From the cell containing the given text, extract its center point as [x, y] coordinate. 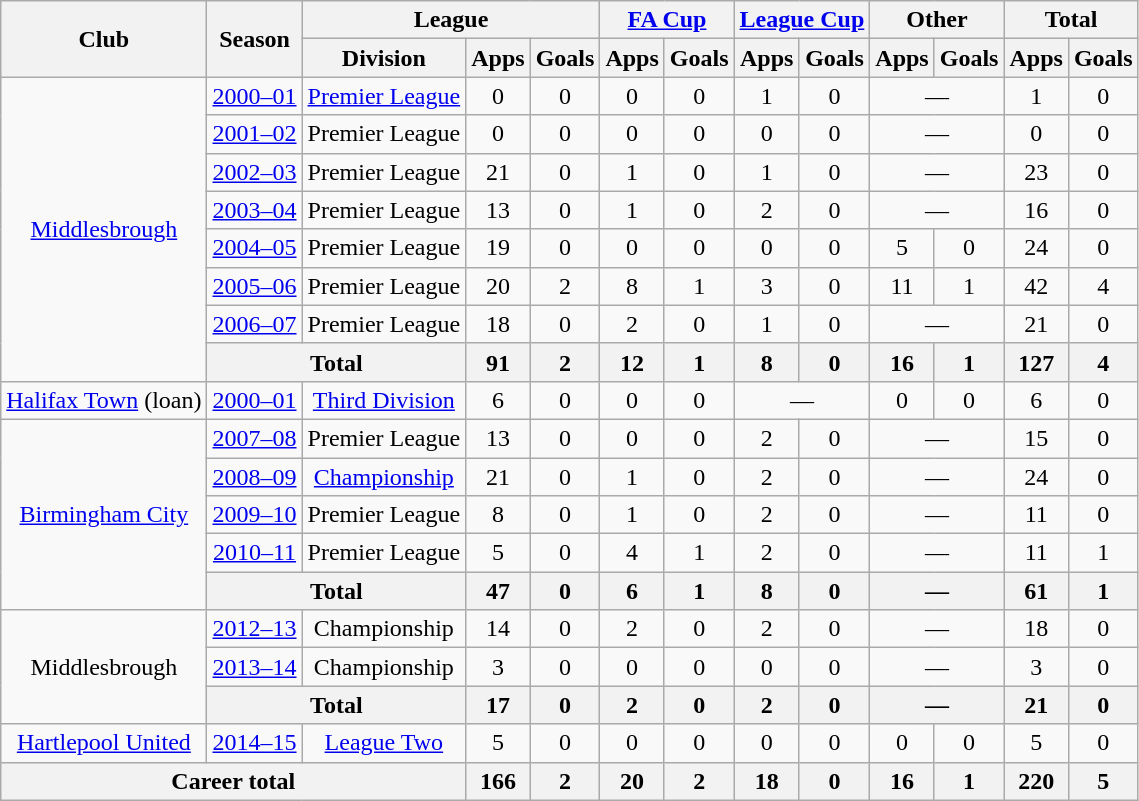
FA Cup [667, 20]
23 [1036, 172]
Third Division [384, 400]
42 [1036, 286]
91 [498, 362]
2006–07 [254, 324]
2003–04 [254, 210]
127 [1036, 362]
2013–14 [254, 667]
Birmingham City [104, 514]
2004–05 [254, 248]
League [451, 20]
2009–10 [254, 515]
Season [254, 39]
19 [498, 248]
2005–06 [254, 286]
2010–11 [254, 553]
47 [498, 591]
Division [384, 58]
61 [1036, 591]
Other [937, 20]
Halifax Town (loan) [104, 400]
2001–02 [254, 134]
220 [1036, 781]
12 [632, 362]
166 [498, 781]
League Cup [802, 20]
14 [498, 629]
2012–13 [254, 629]
17 [498, 705]
2007–08 [254, 438]
Hartlepool United [104, 743]
2008–09 [254, 477]
Career total [234, 781]
15 [1036, 438]
League Two [384, 743]
Club [104, 39]
2002–03 [254, 172]
2014–15 [254, 743]
